For the text-containing cell, return its midpoint in [x, y] coordinate format. 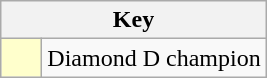
Key [134, 20]
Diamond D champion [154, 58]
